Output the [x, y] coordinate of the center of the cell containing the given text.  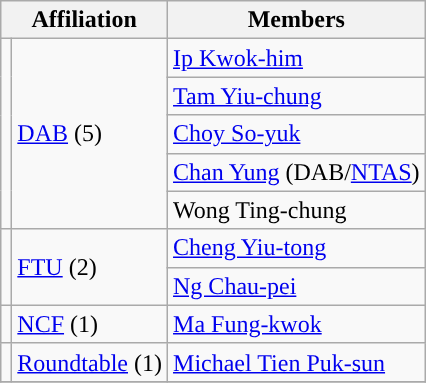
DAB (5) [90, 134]
Michael Tien Puk-sun [297, 362]
Ng Chau-pei [297, 286]
Roundtable (1) [90, 362]
Choy So-yuk [297, 134]
Members [297, 20]
Ip Kwok-him [297, 58]
NCF (1) [90, 324]
Affiliation [84, 20]
Chan Yung (DAB/NTAS) [297, 172]
Wong Ting-chung [297, 210]
Ma Fung-kwok [297, 324]
FTU (2) [90, 267]
Tam Yiu-chung [297, 96]
Cheng Yiu-tong [297, 248]
